Identify which cell holds the provided text, then report its (x, y) central coordinate. 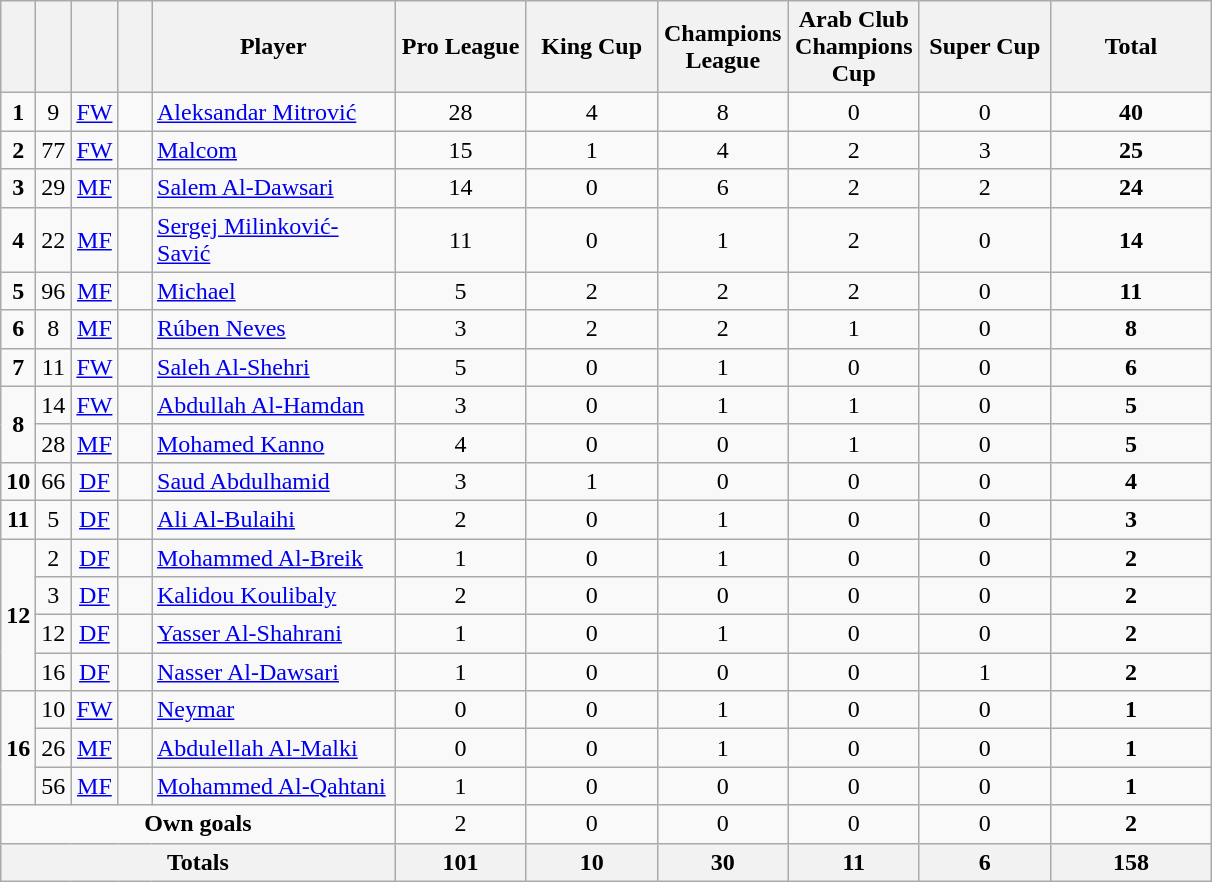
Neymar (274, 710)
Michael (274, 291)
15 (460, 150)
29 (54, 188)
101 (460, 862)
Player (274, 47)
Mohammed Al-Qahtani (274, 786)
Yasser Al-Shahrani (274, 634)
Abdulellah Al-Malki (274, 748)
25 (1130, 150)
Totals (198, 862)
Arab Club Champions Cup (854, 47)
Saud Abdulhamid (274, 481)
Salem Al-Dawsari (274, 188)
Kalidou Koulibaly (274, 596)
158 (1130, 862)
Aleksandar Mitrović (274, 112)
Saleh Al-Shehri (274, 367)
Abdullah Al-Hamdan (274, 405)
Total (1130, 47)
66 (54, 481)
Own goals (198, 824)
56 (54, 786)
22 (54, 240)
9 (54, 112)
Champions League (722, 47)
30 (722, 862)
24 (1130, 188)
96 (54, 291)
Mohamed Kanno (274, 443)
Ali Al-Bulaihi (274, 519)
26 (54, 748)
Nasser Al-Dawsari (274, 672)
Malcom (274, 150)
77 (54, 150)
King Cup (592, 47)
7 (18, 367)
Sergej Milinković-Savić (274, 240)
Pro League (460, 47)
Super Cup (984, 47)
Rúben Neves (274, 329)
40 (1130, 112)
Mohammed Al-Breik (274, 557)
